Return [X, Y] of the center of cell containing provided text 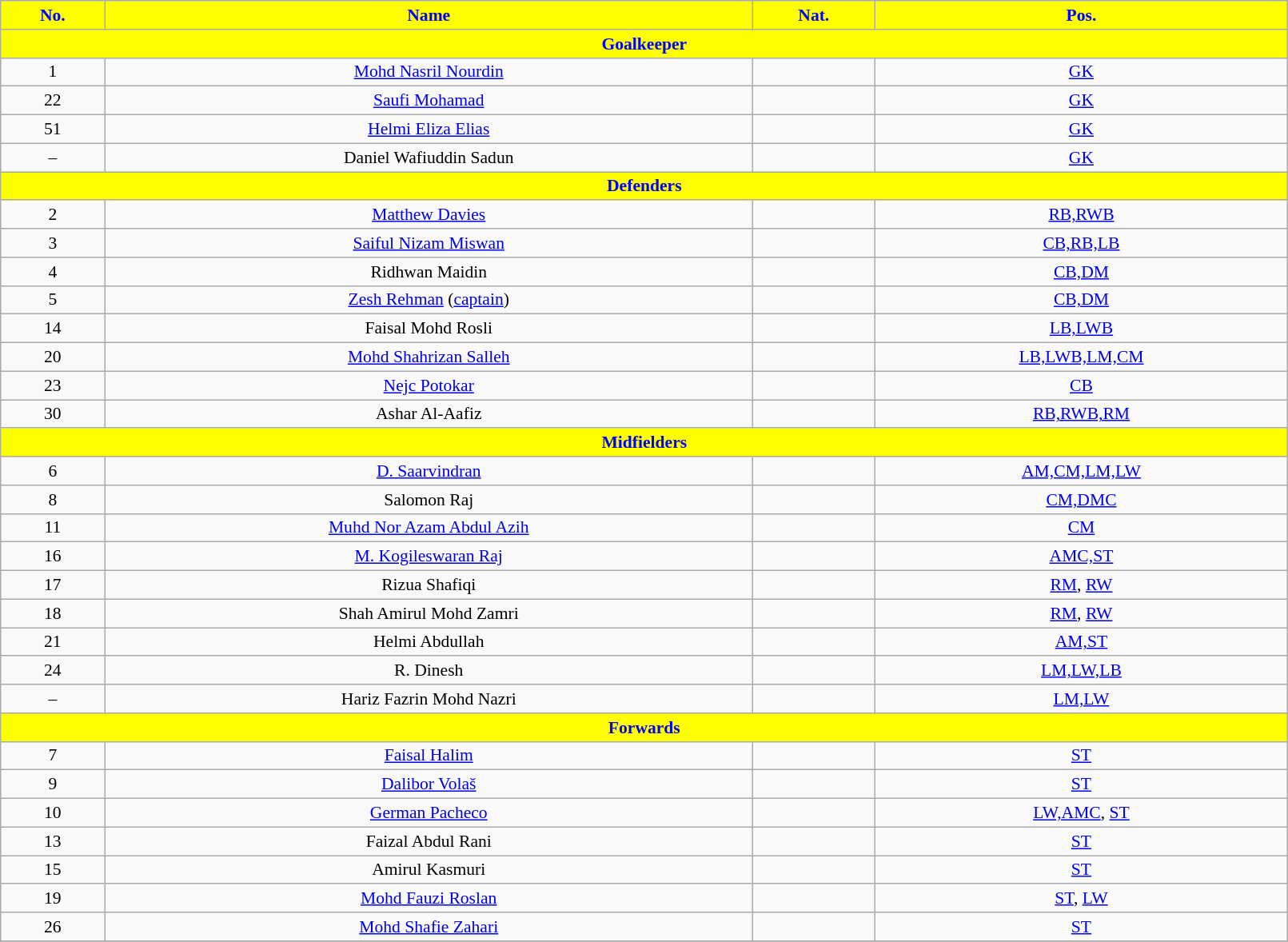
LB,LWB,LM,CM [1081, 357]
LM,LW [1081, 699]
AM,ST [1081, 642]
6 [53, 471]
Helmi Abdullah [429, 642]
Ridhwan Maidin [429, 272]
Zesh Rehman (captain) [429, 300]
Nat. [814, 15]
1 [53, 72]
Faisal Halim [429, 756]
AMC,ST [1081, 557]
11 [53, 528]
Hariz Fazrin Mohd Nazri [429, 699]
R. Dinesh [429, 671]
Shah Amirul Mohd Zamri [429, 613]
3 [53, 243]
Nejc Potokar [429, 385]
26 [53, 927]
Midfielders [644, 443]
18 [53, 613]
No. [53, 15]
Muhd Nor Azam Abdul Azih [429, 528]
Matthew Davies [429, 215]
Saiful Nizam Miswan [429, 243]
19 [53, 899]
M. Kogileswaran Raj [429, 557]
16 [53, 557]
Amirul Kasmuri [429, 870]
German Pacheco [429, 813]
21 [53, 642]
RB,RWB [1081, 215]
20 [53, 357]
8 [53, 500]
Mohd Shahrizan Salleh [429, 357]
ST, LW [1081, 899]
2 [53, 215]
LW,AMC, ST [1081, 813]
Ashar Al-Aafiz [429, 414]
Dalibor Volaš [429, 784]
CB,RB,LB [1081, 243]
10 [53, 813]
Mohd Shafie Zahari [429, 927]
Helmi Eliza Elias [429, 130]
4 [53, 272]
Pos. [1081, 15]
14 [53, 329]
51 [53, 130]
13 [53, 841]
Saufi Mohamad [429, 101]
LB,LWB [1081, 329]
22 [53, 101]
Faisal Mohd Rosli [429, 329]
Rizua Shafiqi [429, 585]
Mohd Nasril Nourdin [429, 72]
17 [53, 585]
Mohd Fauzi Roslan [429, 899]
Name [429, 15]
Daniel Wafiuddin Sadun [429, 158]
7 [53, 756]
5 [53, 300]
23 [53, 385]
D. Saarvindran [429, 471]
Goalkeeper [644, 44]
CB [1081, 385]
15 [53, 870]
RB,RWB,RM [1081, 414]
CM [1081, 528]
9 [53, 784]
30 [53, 414]
Defenders [644, 186]
CM,DMC [1081, 500]
LM,LW,LB [1081, 671]
Faizal Abdul Rani [429, 841]
Salomon Raj [429, 500]
24 [53, 671]
AM,CM,LM,LW [1081, 471]
Forwards [644, 728]
